Identify which cell holds the provided text, then report its [x, y] central coordinate. 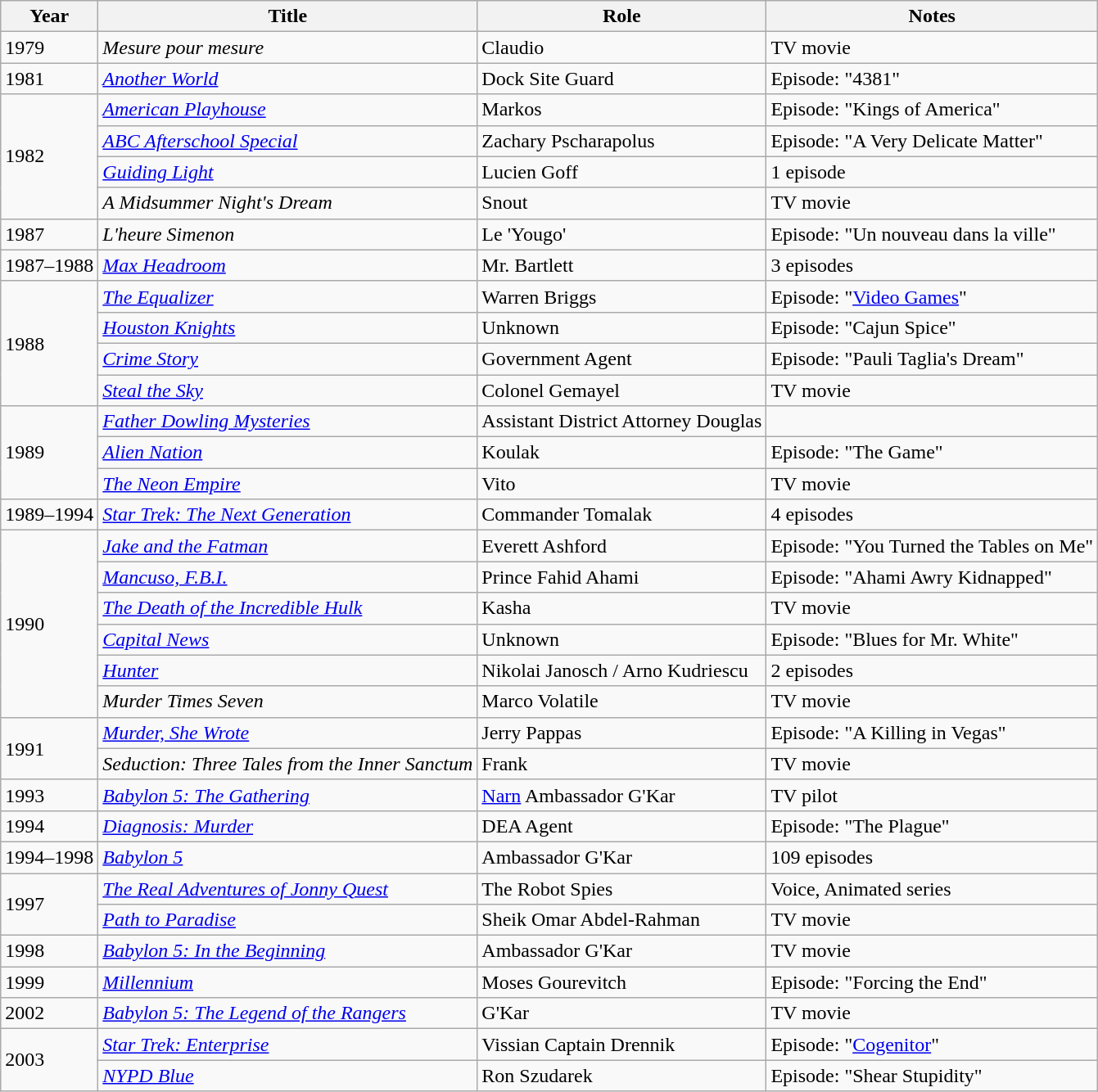
1991 [49, 748]
Vito [622, 484]
Commander Tomalak [622, 515]
NYPD Blue [288, 1076]
Episode: "Video Games" [932, 296]
Mr. Bartlett [622, 265]
1994–1998 [49, 857]
Vissian Captain Drennik [622, 1045]
ABC Afterschool Special [288, 141]
DEA Agent [622, 826]
Mesure pour mesure [288, 47]
Episode: "Blues for Mr. White" [932, 639]
Marco Volatile [622, 702]
2002 [49, 1013]
Role [622, 16]
Prince Fahid Ahami [622, 577]
A Midsummer Night's Dream [288, 203]
Everett Ashford [622, 546]
Title [288, 16]
Episode: "Shear Stupidity" [932, 1076]
Narn Ambassador G'Kar [622, 795]
3 episodes [932, 265]
Episode: "Kings of America" [932, 110]
Koulak [622, 453]
109 episodes [932, 857]
Episode: "4381" [932, 79]
1994 [49, 826]
TV pilot [932, 795]
Murder Times Seven [288, 702]
Warren Briggs [622, 296]
Alien Nation [288, 453]
Episode: "Un nouveau dans la ville" [932, 234]
Houston Knights [288, 327]
The Equalizer [288, 296]
Mancuso, F.B.I. [288, 577]
Millennium [288, 982]
The Neon Empire [288, 484]
Moses Gourevitch [622, 982]
1987–1988 [49, 265]
1993 [49, 795]
Kasha [622, 608]
1988 [49, 343]
Episode: "Cogenitor" [932, 1045]
L'heure Simenon [288, 234]
Zachary Pscharapolus [622, 141]
Lucien Goff [622, 172]
Government Agent [622, 359]
4 episodes [932, 515]
Crime Story [288, 359]
Nikolai Janosch / Arno Kudriescu [622, 670]
Another World [288, 79]
Dock Site Guard [622, 79]
Sheik Omar Abdel-Rahman [622, 920]
Jake and the Fatman [288, 546]
1982 [49, 156]
The Real Adventures of Jonny Quest [288, 888]
Episode: "Forcing the End" [932, 982]
Babylon 5: In the Beginning [288, 951]
1 episode [932, 172]
Episode: "Ahami Awry Kidnapped" [932, 577]
Episode: "The Game" [932, 453]
2003 [49, 1060]
Claudio [622, 47]
Episode: "The Plague" [932, 826]
Colonel Gemayel [622, 390]
The Death of the Incredible Hulk [288, 608]
Father Dowling Mysteries [288, 422]
Guiding Light [288, 172]
Babylon 5 [288, 857]
Episode: "Cajun Spice" [932, 327]
Star Trek: The Next Generation [288, 515]
Ron Szudarek [622, 1076]
1981 [49, 79]
Episode: "You Turned the Tables on Me" [932, 546]
2 episodes [932, 670]
Hunter [288, 670]
1989 [49, 453]
1998 [49, 951]
Le 'Yougo' [622, 234]
1999 [49, 982]
American Playhouse [288, 110]
Diagnosis: Murder [288, 826]
Markos [622, 110]
Star Trek: Enterprise [288, 1045]
Year [49, 16]
Capital News [288, 639]
Episode: "A Killing in Vegas" [932, 733]
1990 [49, 624]
Max Headroom [288, 265]
1979 [49, 47]
Episode: "A Very Delicate Matter" [932, 141]
G'Kar [622, 1013]
Steal the Sky [288, 390]
Notes [932, 16]
Episode: "Pauli Taglia's Dream" [932, 359]
Voice, Animated series [932, 888]
Seduction: Three Tales from the Inner Sanctum [288, 764]
1997 [49, 904]
Babylon 5: The Legend of the Rangers [288, 1013]
Babylon 5: The Gathering [288, 795]
Path to Paradise [288, 920]
Murder, She Wrote [288, 733]
Jerry Pappas [622, 733]
1989–1994 [49, 515]
The Robot Spies [622, 888]
Frank [622, 764]
Assistant District Attorney Douglas [622, 422]
Snout [622, 203]
1987 [49, 234]
